Search for the cell housing the specified text and yield its [X, Y] center coordinate. 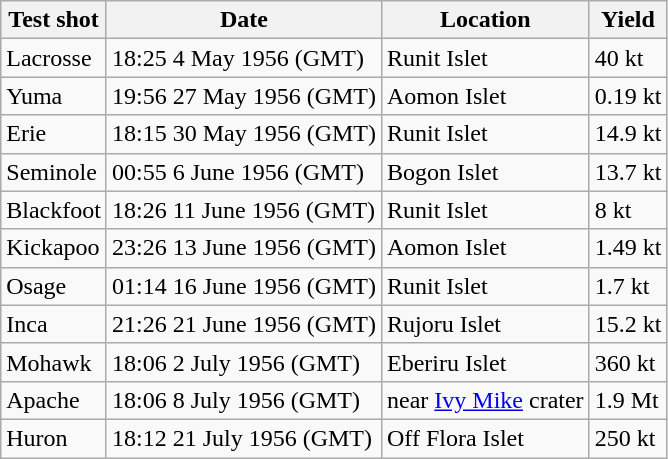
18:15 30 May 1956 (GMT) [244, 134]
14.9 kt [628, 134]
Mohawk [54, 362]
18:12 21 July 1956 (GMT) [244, 438]
360 kt [628, 362]
Huron [54, 438]
1.49 kt [628, 248]
Rujoru Islet [485, 324]
Test shot [54, 20]
Bogon Islet [485, 172]
01:14 16 June 1956 (GMT) [244, 286]
1.7 kt [628, 286]
00:55 6 June 1956 (GMT) [244, 172]
Osage [54, 286]
near Ivy Mike crater [485, 400]
Inca [54, 324]
Apache [54, 400]
Yuma [54, 96]
40 kt [628, 58]
18:25 4 May 1956 (GMT) [244, 58]
Location [485, 20]
8 kt [628, 210]
Yield [628, 20]
23:26 13 June 1956 (GMT) [244, 248]
Erie [54, 134]
21:26 21 June 1956 (GMT) [244, 324]
0.19 kt [628, 96]
13.7 kt [628, 172]
18:06 8 July 1956 (GMT) [244, 400]
1.9 Mt [628, 400]
Off Flora Islet [485, 438]
Blackfoot [54, 210]
19:56 27 May 1956 (GMT) [244, 96]
Lacrosse [54, 58]
Date [244, 20]
Kickapoo [54, 248]
18:06 2 July 1956 (GMT) [244, 362]
18:26 11 June 1956 (GMT) [244, 210]
Eberiru Islet [485, 362]
250 kt [628, 438]
15.2 kt [628, 324]
Seminole [54, 172]
